Find where the given text appears and provide that cell's center as [X, Y] coordinate. 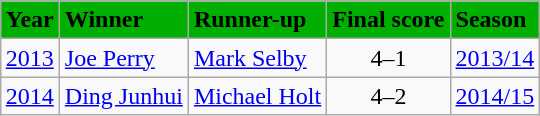
Runner-up [257, 20]
2013 [30, 58]
2014/15 [495, 96]
2014 [30, 96]
Michael Holt [257, 96]
Joe Perry [124, 58]
4–2 [388, 96]
2013/14 [495, 58]
Final score [388, 20]
4–1 [388, 58]
Ding Junhui [124, 96]
Mark Selby [257, 58]
Year [30, 20]
Winner [124, 20]
Season [495, 20]
